Capture the cell that displays the provided text and extract its [x, y] central coordinate. 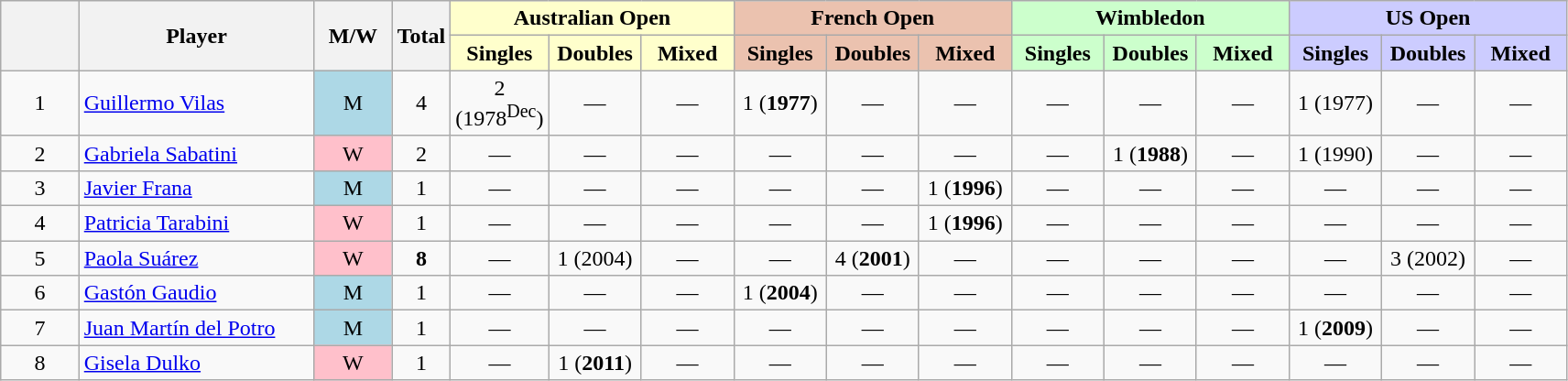
3 [40, 188]
Paola Suárez [196, 258]
2 (1978Dec) [500, 103]
6 [40, 293]
7 [40, 328]
Javier Frana [196, 188]
French Open [872, 18]
Total [421, 36]
Gisela Dulko [196, 363]
Gabriela Sabatini [196, 153]
Player [196, 36]
Guillermo Vilas [196, 103]
1 (2009) [1335, 328]
Juan Martín del Potro [196, 328]
5 [40, 258]
US Open [1429, 18]
1 (1990) [1335, 153]
4 (2001) [872, 258]
Gastón Gaudio [196, 293]
M/W [354, 36]
1 (2011) [595, 363]
Wimbledon [1150, 18]
Australian Open [592, 18]
3 (2002) [1429, 258]
Patricia Tarabini [196, 223]
1 (1988) [1150, 153]
